For the text-containing cell, return its midpoint in (X, Y) coordinate format. 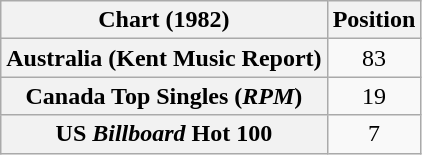
83 (374, 58)
Position (374, 20)
Canada Top Singles (RPM) (164, 96)
Australia (Kent Music Report) (164, 58)
US Billboard Hot 100 (164, 134)
Chart (1982) (164, 20)
7 (374, 134)
19 (374, 96)
